Output the (x, y) coordinate of the center of the cell containing the given text.  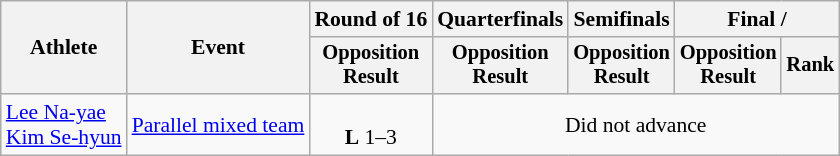
Athlete (64, 48)
Final / (757, 19)
Event (218, 48)
Semifinals (622, 19)
Parallel mixed team (218, 124)
Rank (810, 66)
Quarterfinals (500, 19)
Round of 16 (370, 19)
Did not advance (636, 124)
Lee Na-yaeKim Se-hyun (64, 124)
L 1–3 (370, 124)
